Provide the (X, Y) coordinate of the cell's center where the given text is located.  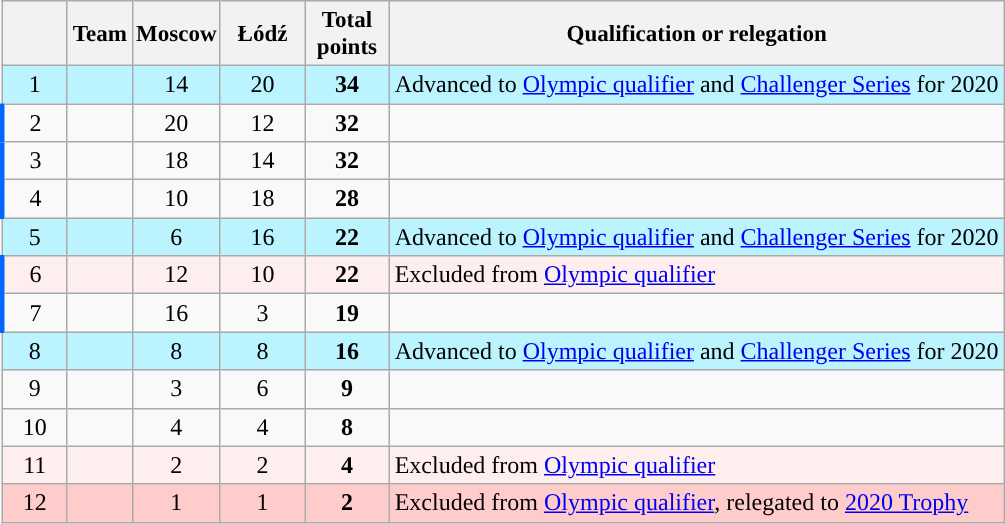
Excluded from Olympic qualifier, relegated to 2020 Trophy (696, 503)
34 (347, 84)
Qualification or relegation (696, 34)
11 (34, 465)
Łódź (262, 34)
19 (347, 313)
28 (347, 199)
Team (100, 34)
Total points (347, 34)
5 (34, 237)
Moscow (176, 34)
7 (34, 313)
